Return [x, y] of the center of cell containing provided text 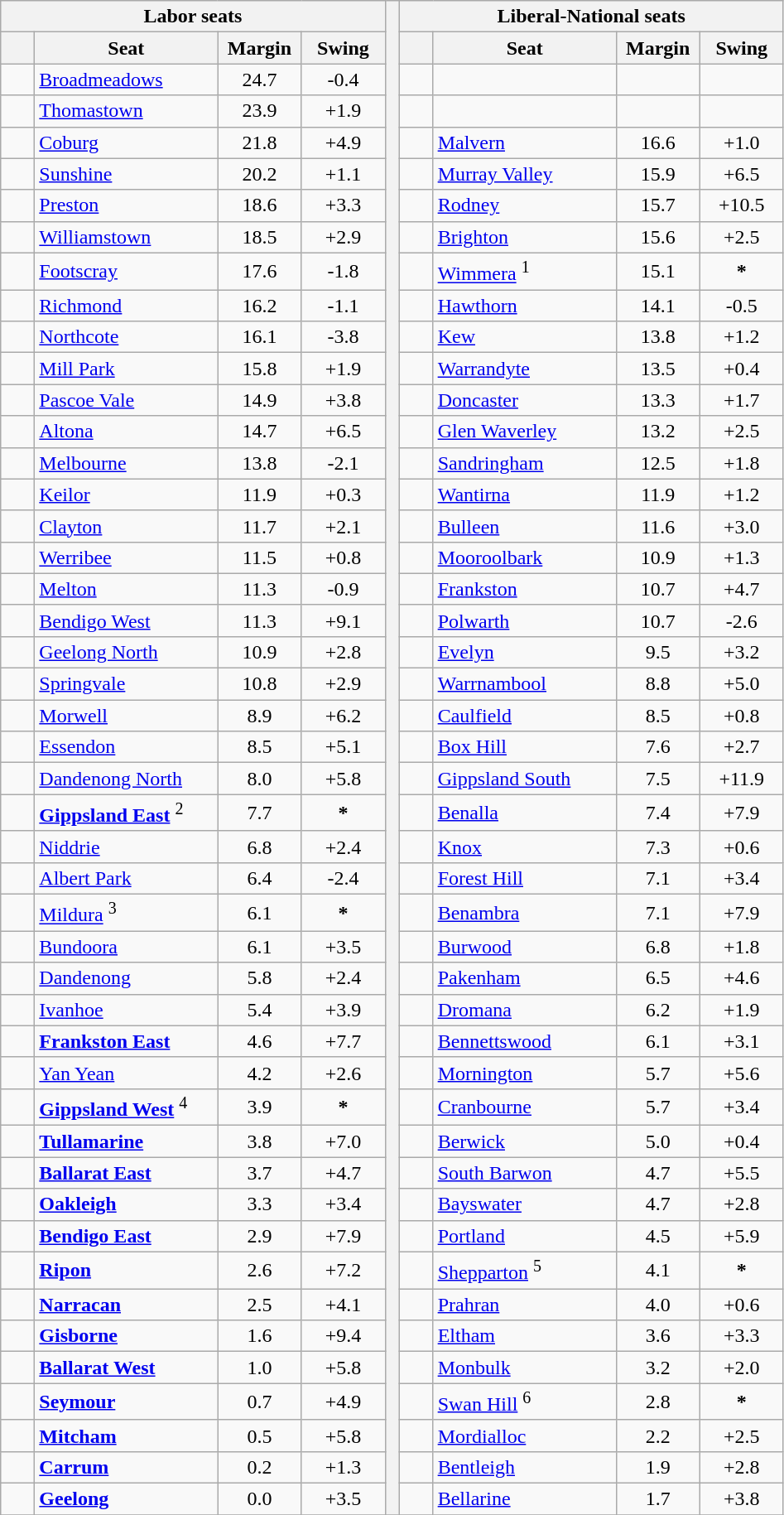
Coburg [126, 142]
+9.4 [343, 1336]
6.2 [657, 1010]
Bentleigh [525, 1468]
Dromana [525, 1010]
-2.4 [343, 878]
3.8 [260, 1141]
Kew [525, 337]
Shepparton 5 [525, 1271]
Seymour [126, 1402]
12.5 [657, 463]
+4.1 [343, 1305]
11.5 [260, 557]
Glen Waverley [525, 432]
13.3 [657, 400]
Ripon [126, 1271]
Altona [126, 432]
Thomastown [126, 111]
18.5 [260, 237]
Ballarat East [126, 1173]
Williamstown [126, 237]
Monbulk [525, 1368]
Richmond [126, 306]
Warrnambool [525, 684]
20.2 [260, 174]
Warrandyte [525, 369]
4.2 [260, 1073]
14.7 [260, 432]
Prahran [525, 1305]
Bulleen [525, 526]
1.9 [657, 1468]
13.2 [657, 432]
Bundoora [126, 947]
3.2 [657, 1368]
8.0 [260, 779]
Werribee [126, 557]
Bayswater [525, 1204]
2.2 [657, 1435]
Hawthorn [525, 306]
15.8 [260, 369]
1.0 [260, 1368]
Footscray [126, 272]
Broadmeadows [126, 80]
8.9 [260, 716]
Mordialloc [525, 1435]
Forest Hill [525, 878]
+6.2 [343, 716]
Portland [525, 1236]
Labor seats [193, 17]
6.4 [260, 878]
Wantirna [525, 495]
+5.6 [742, 1073]
+1.1 [343, 174]
2.9 [260, 1236]
Clayton [126, 526]
Sunshine [126, 174]
1.6 [260, 1336]
+2.1 [343, 526]
-0.4 [343, 80]
Morwell [126, 716]
Dandenong [126, 978]
11.7 [260, 526]
5.4 [260, 1010]
+7.7 [343, 1041]
4.6 [260, 1041]
Pascoe Vale [126, 400]
-2.6 [742, 620]
Narracan [126, 1305]
Yan Yean [126, 1073]
15.1 [657, 272]
Bendigo West [126, 620]
3.9 [260, 1107]
Preston [126, 205]
+2.7 [742, 747]
+3.9 [343, 1010]
Mildura 3 [126, 913]
Box Hill [525, 747]
Eltham [525, 1336]
0.0 [260, 1499]
13.5 [657, 369]
-2.1 [343, 463]
14.9 [260, 400]
Wimmera 1 [525, 272]
7.4 [657, 813]
+5.9 [742, 1236]
+2.6 [343, 1073]
18.6 [260, 205]
7.7 [260, 813]
3.6 [657, 1336]
4.5 [657, 1236]
Rodney [525, 205]
2.5 [260, 1305]
-1.8 [343, 272]
5.0 [657, 1141]
7.6 [657, 747]
Northcote [126, 337]
+1.0 [742, 142]
+3.2 [742, 652]
+11.9 [742, 779]
5.8 [260, 978]
3.7 [260, 1173]
Gippsland South [525, 779]
0.2 [260, 1468]
-0.9 [343, 589]
15.6 [657, 237]
Springvale [126, 684]
+7.0 [343, 1141]
Caulfield [525, 716]
17.6 [260, 272]
4.1 [657, 1271]
Keilor [126, 495]
Carrum [126, 1468]
+3.1 [742, 1041]
+4.6 [742, 978]
Knox [525, 847]
Gippsland West 4 [126, 1107]
Sandringham [525, 463]
Benalla [525, 813]
Swan Hill 6 [525, 1402]
+7.2 [343, 1271]
Frankston East [126, 1041]
Mitcham [126, 1435]
Oakleigh [126, 1204]
16.2 [260, 306]
Ivanhoe [126, 1010]
Mill Park [126, 369]
+0.3 [343, 495]
Doncaster [525, 400]
Polwarth [525, 620]
Liberal-National seats [591, 17]
21.8 [260, 142]
Ballarat West [126, 1368]
Geelong North [126, 652]
16.1 [260, 337]
Albert Park [126, 878]
4.0 [657, 1305]
1.7 [657, 1499]
Geelong [126, 1499]
+3.0 [742, 526]
Murray Valley [525, 174]
9.5 [657, 652]
-0.5 [742, 306]
South Barwon [525, 1173]
Bellarine [525, 1499]
Berwick [525, 1141]
Brighton [525, 237]
Gippsland East 2 [126, 813]
7.3 [657, 847]
Melbourne [126, 463]
15.7 [657, 205]
Bendigo East [126, 1236]
16.6 [657, 142]
+5.5 [742, 1173]
+10.5 [742, 205]
6.5 [657, 978]
Cranbourne [525, 1107]
Burwood [525, 947]
Mornington [525, 1073]
-1.1 [343, 306]
23.9 [260, 111]
+5.0 [742, 684]
2.6 [260, 1271]
7.5 [657, 779]
14.1 [657, 306]
Melton [126, 589]
8.8 [657, 684]
-3.8 [343, 337]
Malvern [525, 142]
+1.7 [742, 400]
Benambra [525, 913]
+5.1 [343, 747]
Frankston [525, 589]
15.9 [657, 174]
Gisborne [126, 1336]
Dandenong North [126, 779]
2.8 [657, 1402]
Tullamarine [126, 1141]
10.8 [260, 684]
Niddrie [126, 847]
+9.1 [343, 620]
Mooroolbark [525, 557]
11.6 [657, 526]
Essendon [126, 747]
3.3 [260, 1204]
Bennettswood [525, 1041]
24.7 [260, 80]
Pakenham [525, 978]
0.7 [260, 1402]
+2.0 [742, 1368]
0.5 [260, 1435]
Evelyn [525, 652]
